Locate the cell with the specified text and output its [X, Y] center coordinate. 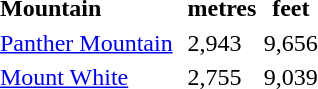
2,943 [222, 43]
